Search for the cell housing the specified text and yield its [x, y] center coordinate. 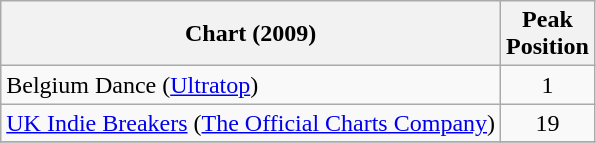
Belgium Dance (Ultratop) [251, 85]
Chart (2009) [251, 34]
UK Indie Breakers (The Official Charts Company) [251, 123]
19 [548, 123]
PeakPosition [548, 34]
1 [548, 85]
